Pinpoint the cell where the given text exists, returning its (x, y) midpoint coordinate. 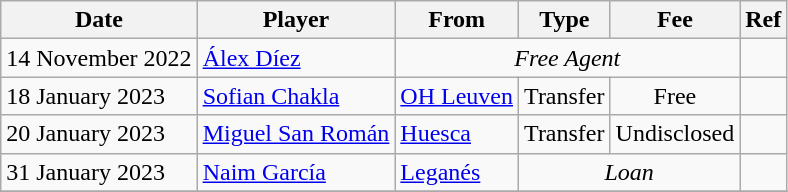
Date (99, 20)
Player (296, 20)
Leganés (457, 172)
Ref (764, 20)
Fee (675, 20)
Loan (630, 172)
18 January 2023 (99, 96)
31 January 2023 (99, 172)
Undisclosed (675, 134)
Naim García (296, 172)
20 January 2023 (99, 134)
Huesca (457, 134)
Miguel San Román (296, 134)
From (457, 20)
14 November 2022 (99, 58)
Álex Díez (296, 58)
Type (565, 20)
Free (675, 96)
Free Agent (568, 58)
OH Leuven (457, 96)
Sofian Chakla (296, 96)
